From the cell containing the given text, extract its center point as [X, Y] coordinate. 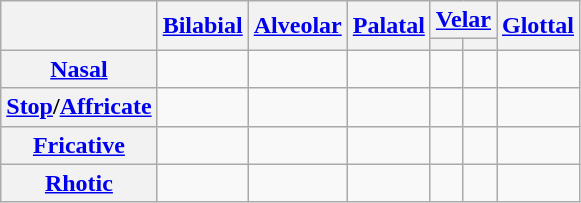
Glottal [538, 26]
Stop/Affricate [79, 107]
Rhotic [79, 183]
Bilabial [202, 26]
Fricative [79, 145]
Alveolar [298, 26]
Velar [463, 20]
Palatal [388, 26]
Nasal [79, 69]
